For the text-containing cell, return its midpoint in [X, Y] coordinate format. 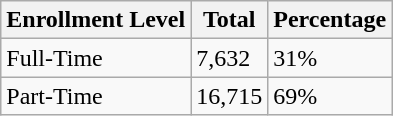
69% [330, 96]
7,632 [230, 58]
31% [330, 58]
Enrollment Level [96, 20]
16,715 [230, 96]
Full-Time [96, 58]
Total [230, 20]
Part-Time [96, 96]
Percentage [330, 20]
